From the cell containing the given text, extract its center point as [x, y] coordinate. 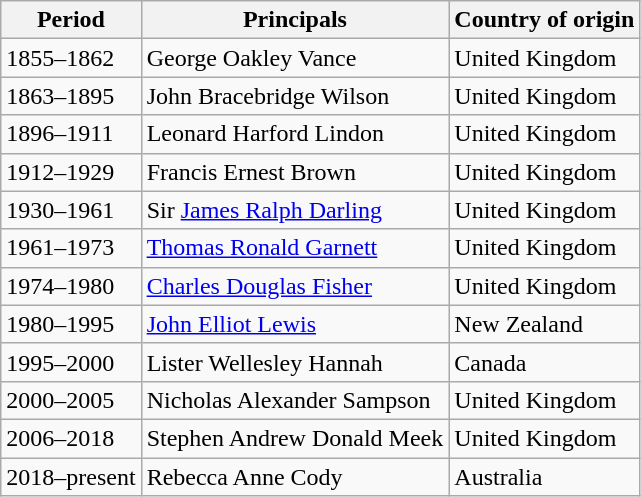
2000–2005 [71, 400]
John Elliot Lewis [295, 324]
Rebecca Anne Cody [295, 477]
John Bracebridge Wilson [295, 96]
1863–1895 [71, 96]
1930–1961 [71, 210]
1974–1980 [71, 286]
Sir James Ralph Darling [295, 210]
Leonard Harford Lindon [295, 134]
1855–1862 [71, 58]
Stephen Andrew Donald Meek [295, 438]
Principals [295, 20]
Lister Wellesley Hannah [295, 362]
1896–1911 [71, 134]
Country of origin [544, 20]
Nicholas Alexander Sampson [295, 400]
Charles Douglas Fisher [295, 286]
New Zealand [544, 324]
Canada [544, 362]
2006–2018 [71, 438]
Thomas Ronald Garnett [295, 248]
George Oakley Vance [295, 58]
1980–1995 [71, 324]
1912–1929 [71, 172]
Francis Ernest Brown [295, 172]
Australia [544, 477]
1961–1973 [71, 248]
2018–present [71, 477]
1995–2000 [71, 362]
Period [71, 20]
